Return the [x, y] coordinate for the center point of the cell that contains the specified text.  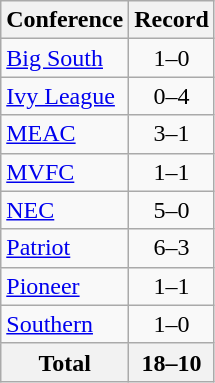
Record [172, 20]
Total [65, 362]
MEAC [65, 134]
Conference [65, 20]
Ivy League [65, 96]
3–1 [172, 134]
6–3 [172, 248]
18–10 [172, 362]
Pioneer [65, 286]
NEC [65, 210]
5–0 [172, 210]
Big South [65, 58]
MVFC [65, 172]
Southern [65, 324]
Patriot [65, 248]
0–4 [172, 96]
